Search for the cell housing the specified text and yield its [X, Y] center coordinate. 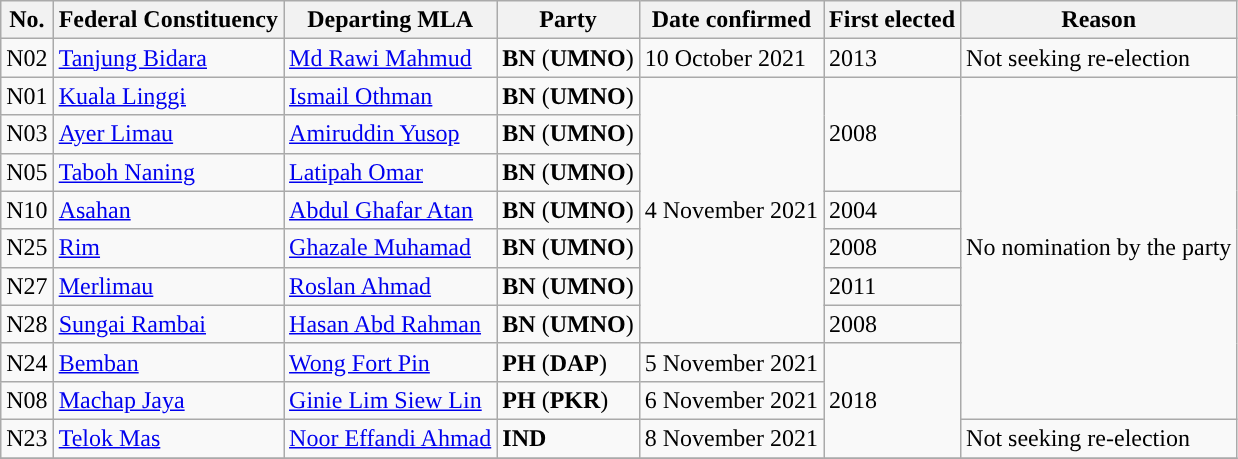
Federal Constituency [168, 20]
Ayer Limau [168, 134]
Date confirmed [731, 20]
Asahan [168, 210]
Sungai Rambai [168, 324]
Wong Fort Pin [390, 362]
N03 [27, 134]
N10 [27, 210]
N08 [27, 400]
Tanjung Bidara [168, 58]
Departing MLA [390, 20]
Ginie Lim Siew Lin [390, 400]
Reason [1099, 20]
N23 [27, 438]
5 November 2021 [731, 362]
2018 [892, 400]
Merlimau [168, 286]
Telok Mas [168, 438]
Ghazale Muhamad [390, 248]
PH (PKR) [568, 400]
2004 [892, 210]
Kuala Linggi [168, 96]
2011 [892, 286]
Roslan Ahmad [390, 286]
N01 [27, 96]
8 November 2021 [731, 438]
N02 [27, 58]
Md Rawi Mahmud [390, 58]
Abdul Ghafar Atan [390, 210]
Ismail Othman [390, 96]
Rim [168, 248]
Taboh Naning [168, 172]
N25 [27, 248]
No nomination by the party [1099, 248]
Machap Jaya [168, 400]
Latipah Omar [390, 172]
4 November 2021 [731, 210]
10 October 2021 [731, 58]
Noor Effandi Ahmad [390, 438]
Hasan Abd Rahman [390, 324]
6 November 2021 [731, 400]
Bemban [168, 362]
N05 [27, 172]
No. [27, 20]
Amiruddin Yusop [390, 134]
Party [568, 20]
PH (DAP) [568, 362]
IND [568, 438]
First elected [892, 20]
N24 [27, 362]
N28 [27, 324]
2013 [892, 58]
N27 [27, 286]
